Locate the cell with the specified text and output its (x, y) center coordinate. 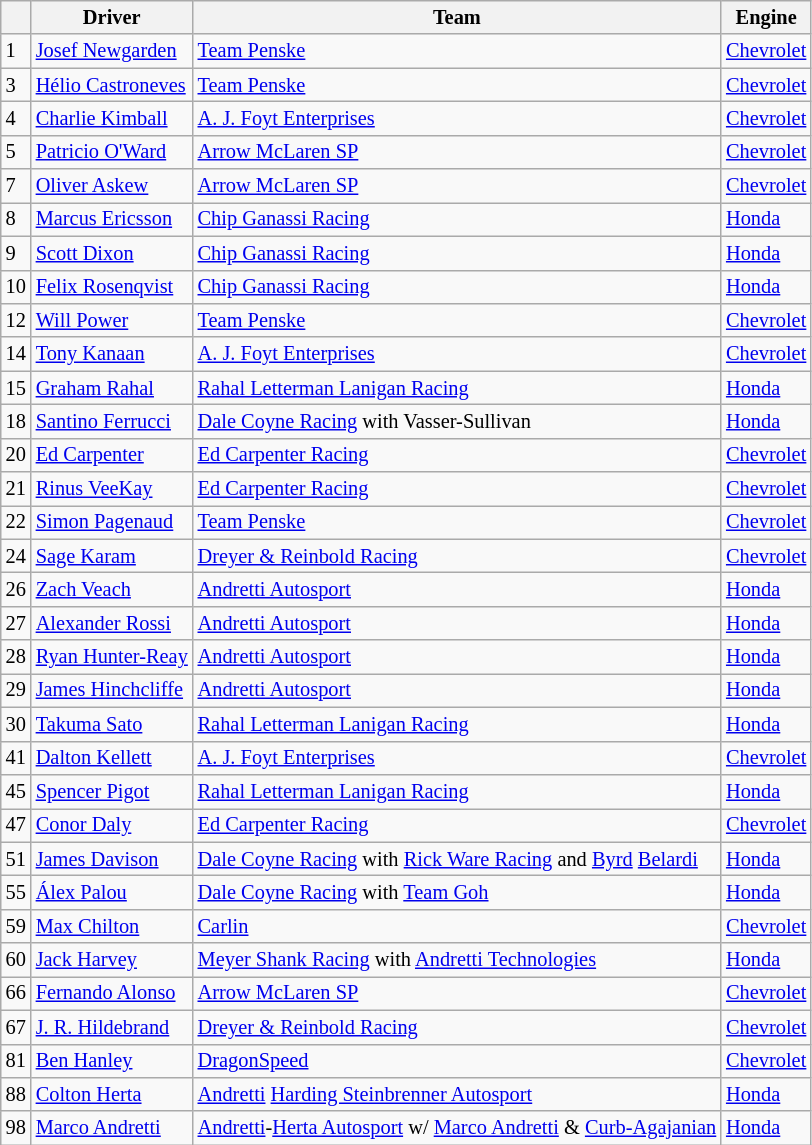
Charlie Kimball (112, 118)
Felix Rosenqvist (112, 287)
Driver (112, 17)
Dale Coyne Racing with Vasser-Sullivan (457, 421)
Ryan Hunter-Reay (112, 657)
66 (16, 993)
James Davison (112, 859)
26 (16, 589)
Ben Hanley (112, 1061)
DragonSpeed (457, 1061)
Josef Newgarden (112, 51)
88 (16, 1094)
Santino Ferrucci (112, 421)
Simon Pagenaud (112, 522)
59 (16, 926)
55 (16, 892)
Sage Karam (112, 556)
29 (16, 690)
20 (16, 455)
60 (16, 960)
15 (16, 388)
12 (16, 320)
Álex Palou (112, 892)
J. R. Hildebrand (112, 1027)
24 (16, 556)
51 (16, 859)
Engine (766, 17)
30 (16, 724)
Meyer Shank Racing with Andretti Technologies (457, 960)
7 (16, 186)
Alexander Rossi (112, 623)
81 (16, 1061)
Andretti Harding Steinbrenner Autosport (457, 1094)
Tony Kanaan (112, 354)
8 (16, 219)
1 (16, 51)
Andretti-Herta Autosport w/ Marco Andretti & Curb-Agajanian (457, 1128)
Patricio O'Ward (112, 152)
Conor Daly (112, 825)
Dale Coyne Racing with Rick Ware Racing and Byrd Belardi (457, 859)
Fernando Alonso (112, 993)
Graham Rahal (112, 388)
22 (16, 522)
Spencer Pigot (112, 791)
Dale Coyne Racing with Team Goh (457, 892)
98 (16, 1128)
Colton Herta (112, 1094)
4 (16, 118)
Takuma Sato (112, 724)
47 (16, 825)
27 (16, 623)
Dalton Kellett (112, 758)
Hélio Castroneves (112, 85)
Carlin (457, 926)
18 (16, 421)
Ed Carpenter (112, 455)
45 (16, 791)
Scott Dixon (112, 253)
Zach Veach (112, 589)
Team (457, 17)
28 (16, 657)
Max Chilton (112, 926)
Marcus Ericsson (112, 219)
21 (16, 489)
67 (16, 1027)
10 (16, 287)
James Hinchcliffe (112, 690)
Jack Harvey (112, 960)
41 (16, 758)
Rinus VeeKay (112, 489)
3 (16, 85)
14 (16, 354)
Will Power (112, 320)
Marco Andretti (112, 1128)
Oliver Askew (112, 186)
9 (16, 253)
5 (16, 152)
